Return [X, Y] of the center of cell containing provided text 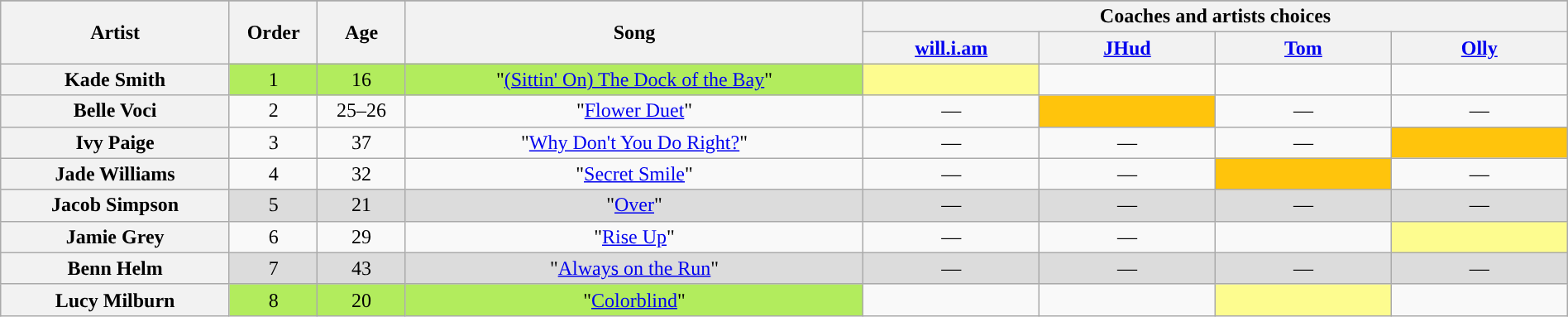
"Flower Duet" [633, 111]
Belle Voci [116, 111]
4 [273, 174]
Kade Smith [116, 79]
Jamie Grey [116, 237]
25–26 [361, 111]
32 [361, 174]
"Secret Smile" [633, 174]
37 [361, 142]
6 [273, 237]
"(Sittin' On) The Dock of the Bay" [633, 79]
JHud [1128, 48]
"Rise Up" [633, 237]
Jade Williams [116, 174]
5 [273, 205]
"Over" [633, 205]
Song [633, 32]
43 [361, 268]
16 [361, 79]
7 [273, 268]
Coaches and artists choices [1216, 17]
"Why Don't You Do Right?" [633, 142]
Artist [116, 32]
Order [273, 32]
2 [273, 111]
Tom [1303, 48]
20 [361, 300]
21 [361, 205]
8 [273, 300]
"Always on the Run" [633, 268]
"Colorblind" [633, 300]
Ivy Paige [116, 142]
will.i.am [951, 48]
Jacob Simpson [116, 205]
Olly [1479, 48]
Age [361, 32]
Lucy Milburn [116, 300]
3 [273, 142]
1 [273, 79]
29 [361, 237]
Benn Helm [116, 268]
